Locate the cell with the specified text and output its (X, Y) center coordinate. 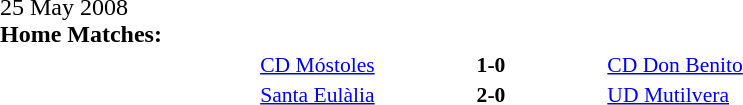
1-0 (492, 64)
